Locate the cell with the specified text and output its [X, Y] center coordinate. 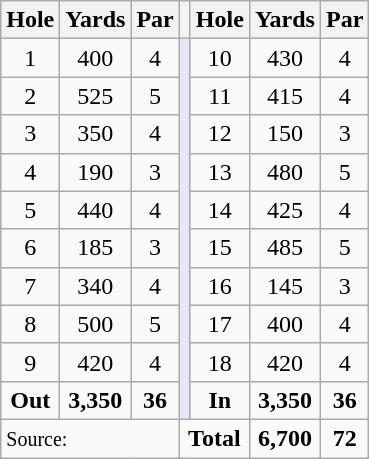
12 [220, 134]
18 [220, 362]
430 [284, 58]
17 [220, 324]
Out [30, 400]
13 [220, 172]
145 [284, 286]
425 [284, 210]
500 [96, 324]
525 [96, 96]
415 [284, 96]
In [220, 400]
7 [30, 286]
190 [96, 172]
440 [96, 210]
11 [220, 96]
9 [30, 362]
14 [220, 210]
150 [284, 134]
10 [220, 58]
485 [284, 248]
2 [30, 96]
480 [284, 172]
6 [30, 248]
16 [220, 286]
72 [344, 438]
Total [214, 438]
350 [96, 134]
340 [96, 286]
Source: [90, 438]
8 [30, 324]
15 [220, 248]
1 [30, 58]
185 [96, 248]
6,700 [284, 438]
